Capture the cell that displays the provided text and extract its (x, y) central coordinate. 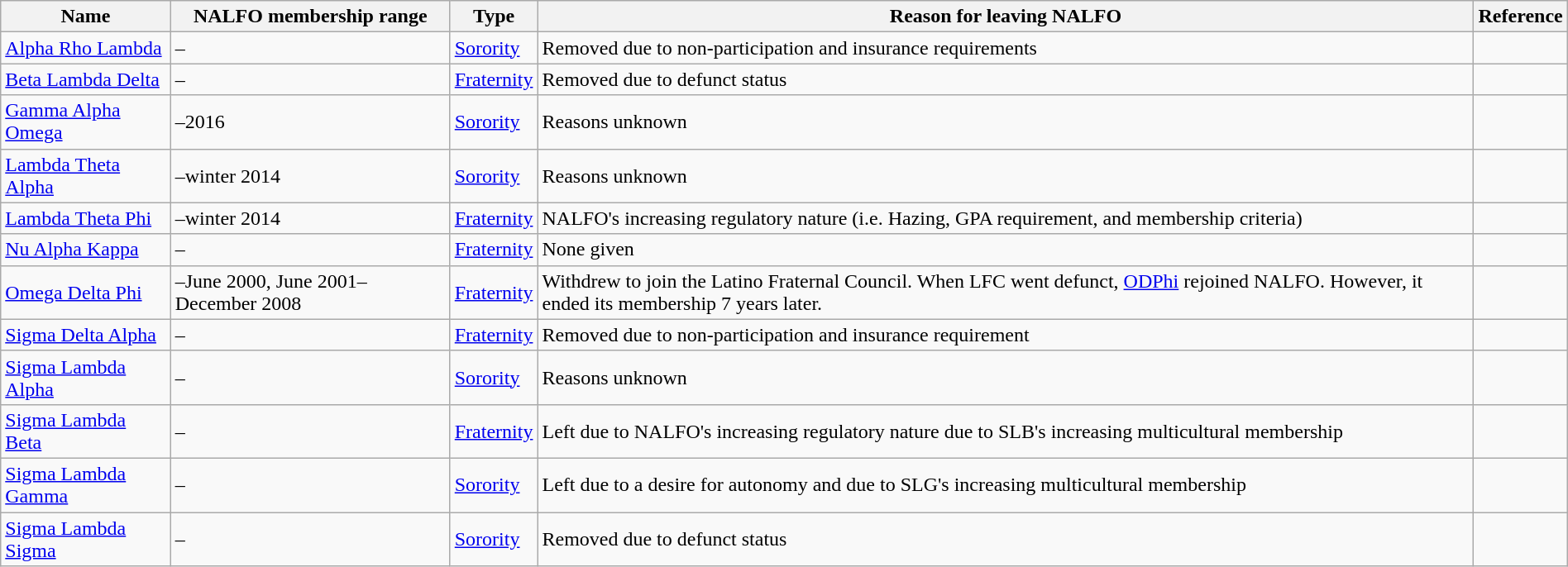
Lambda Theta Phi (86, 218)
Alpha Rho Lambda (86, 48)
Type (494, 17)
Sigma Lambda Beta (86, 431)
NALFO membership range (310, 17)
Removed due to non-participation and insurance requirements (1006, 48)
Reference (1520, 17)
None given (1006, 250)
Sigma Delta Alpha (86, 335)
Sigma Lambda Alpha (86, 377)
Lambda Theta Alpha (86, 175)
–2016 (310, 122)
Omega Delta Phi (86, 293)
Nu Alpha Kappa (86, 250)
–June 2000, June 2001–December 2008 (310, 293)
Name (86, 17)
Sigma Lambda Sigma (86, 539)
Gamma Alpha Omega (86, 122)
Beta Lambda Delta (86, 79)
Left due to a desire for autonomy and due to SLG's increasing multicultural membership (1006, 484)
Reason for leaving NALFO (1006, 17)
Withdrew to join the Latino Fraternal Council. When LFC went defunct, ODPhi rejoined NALFO. However, it ended its membership 7 years later. (1006, 293)
Left due to NALFO's increasing regulatory nature due to SLB's increasing multicultural membership (1006, 431)
NALFO's increasing regulatory nature (i.e. Hazing, GPA requirement, and membership criteria) (1006, 218)
Removed due to non-participation and insurance requirement (1006, 335)
Sigma Lambda Gamma (86, 484)
